From the cell containing the given text, extract its center point as [x, y] coordinate. 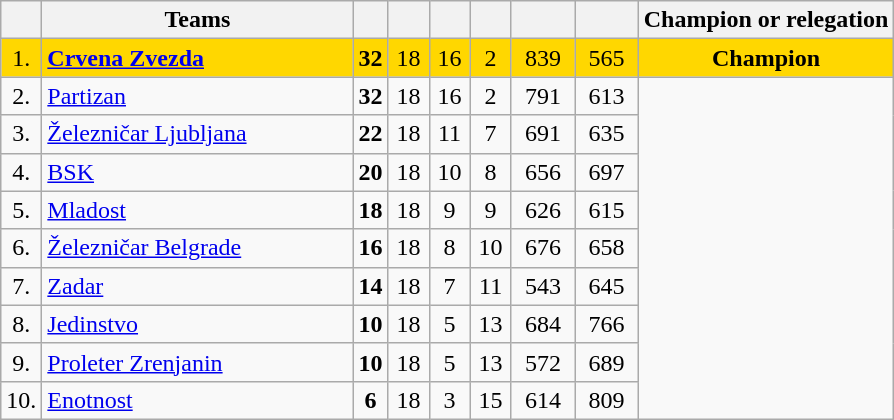
2. [22, 96]
3 [450, 400]
22 [370, 134]
Champion [766, 58]
10. [22, 400]
Enotnost [198, 400]
684 [543, 324]
809 [607, 400]
645 [607, 286]
20 [370, 172]
635 [607, 134]
656 [543, 172]
Proleter Zrenjanin [198, 362]
Železničar Belgrade [198, 248]
15 [490, 400]
BSK [198, 172]
613 [607, 96]
Crvena Zvezda [198, 58]
689 [607, 362]
Partizan [198, 96]
6 [370, 400]
Mladost [198, 210]
1. [22, 58]
697 [607, 172]
3. [22, 134]
5. [22, 210]
565 [607, 58]
676 [543, 248]
572 [543, 362]
Železničar Ljubljana [198, 134]
6. [22, 248]
Champion or relegation [766, 20]
9. [22, 362]
658 [607, 248]
615 [607, 210]
14 [370, 286]
691 [543, 134]
543 [543, 286]
626 [543, 210]
Jedinstvo [198, 324]
8. [22, 324]
766 [607, 324]
4. [22, 172]
7. [22, 286]
791 [543, 96]
614 [543, 400]
Teams [198, 20]
839 [543, 58]
Zadar [198, 286]
